Search for the cell housing the specified text and yield its (X, Y) center coordinate. 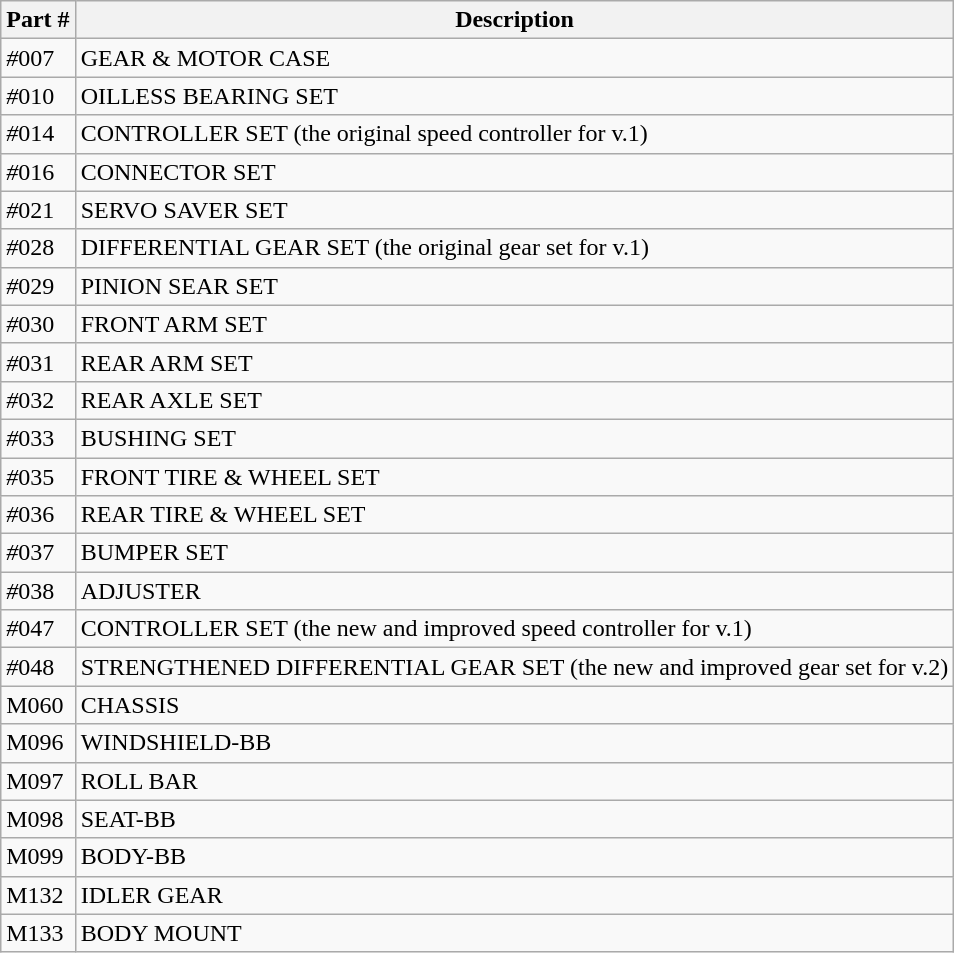
M099 (38, 857)
STRENGTHENED DIFFERENTIAL GEAR SET (the new and improved gear set for v.2) (514, 667)
WINDSHIELD-BB (514, 743)
REAR AXLE SET (514, 400)
GEAR & MOTOR CASE (514, 58)
Description (514, 20)
ADJUSTER (514, 591)
FRONT TIRE & WHEEL SET (514, 477)
M097 (38, 781)
BUSHING SET (514, 438)
CONTROLLER SET (the new and improved speed controller for v.1) (514, 629)
#007 (38, 58)
BODY-BB (514, 857)
#014 (38, 134)
CHASSIS (514, 705)
SEAT-BB (514, 819)
DIFFERENTIAL GEAR SET (the original gear set for v.1) (514, 248)
#031 (38, 362)
#035 (38, 477)
M060 (38, 705)
#047 (38, 629)
#010 (38, 96)
M096 (38, 743)
OILLESS BEARING SET (514, 96)
SERVO SAVER SET (514, 210)
#033 (38, 438)
Part # (38, 20)
#032 (38, 400)
#037 (38, 553)
#030 (38, 324)
BODY MOUNT (514, 933)
REAR TIRE & WHEEL SET (514, 515)
#036 (38, 515)
ROLL BAR (514, 781)
PINION SEAR SET (514, 286)
M133 (38, 933)
#038 (38, 591)
M132 (38, 895)
REAR ARM SET (514, 362)
FRONT ARM SET (514, 324)
#016 (38, 172)
#021 (38, 210)
#028 (38, 248)
CONTROLLER SET (the original speed controller for v.1) (514, 134)
M098 (38, 819)
#048 (38, 667)
BUMPER SET (514, 553)
#029 (38, 286)
IDLER GEAR (514, 895)
CONNECTOR SET (514, 172)
